Locate the cell with the specified text and output its [x, y] center coordinate. 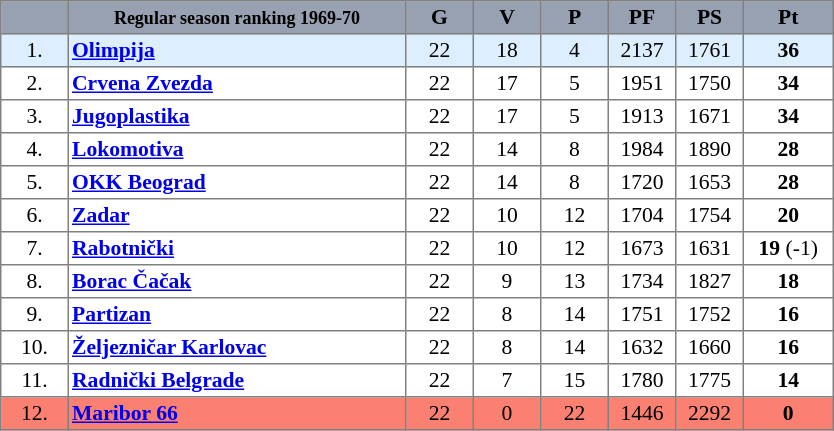
Regular season ranking 1969-70 [237, 18]
PF [642, 18]
2. [35, 84]
12. [35, 414]
1734 [642, 282]
Pt [788, 18]
7. [35, 248]
Olimpija [237, 50]
20 [788, 216]
2292 [710, 414]
1660 [710, 348]
Maribor 66 [237, 414]
Radnički Belgrade [237, 380]
Zadar [237, 216]
1827 [710, 282]
1673 [642, 248]
13 [575, 282]
15 [575, 380]
1775 [710, 380]
1751 [642, 314]
10. [35, 348]
Lokomotiva [237, 150]
1631 [710, 248]
19 (-1) [788, 248]
9. [35, 314]
1752 [710, 314]
Crvena Zvezda [237, 84]
1671 [710, 116]
4 [575, 50]
7 [507, 380]
PS [710, 18]
2137 [642, 50]
1984 [642, 150]
5. [35, 182]
1951 [642, 84]
Rabotnički [237, 248]
1632 [642, 348]
OKK Beograd [237, 182]
1750 [710, 84]
3. [35, 116]
G [440, 18]
1. [35, 50]
6. [35, 216]
Jugoplastika [237, 116]
P [575, 18]
1780 [642, 380]
1720 [642, 182]
11. [35, 380]
1653 [710, 182]
1446 [642, 414]
8. [35, 282]
V [507, 18]
4. [35, 150]
1890 [710, 150]
1704 [642, 216]
1754 [710, 216]
9 [507, 282]
Partizan [237, 314]
1761 [710, 50]
Borac Čačak [237, 282]
Željezničar Karlovac [237, 348]
36 [788, 50]
1913 [642, 116]
